Extract the (X, Y) coordinate from the center of the cell holding the provided text.  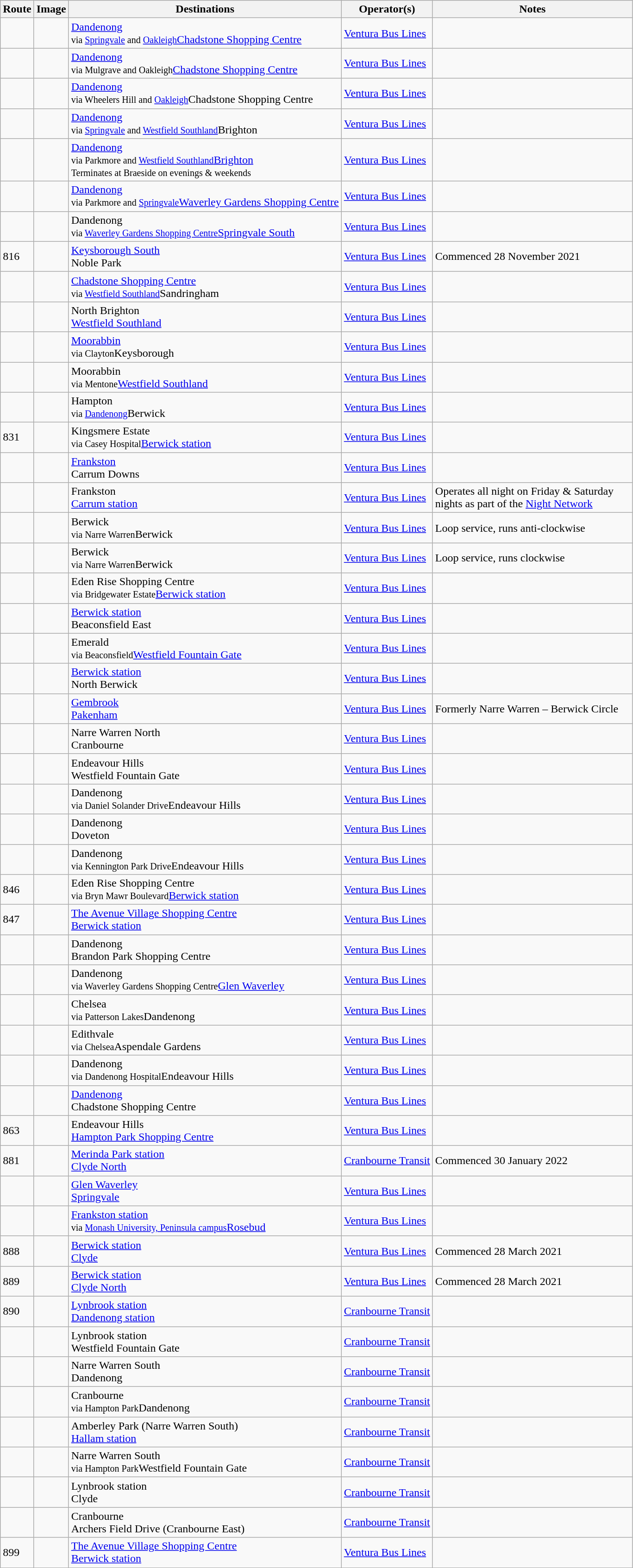
Endeavour HillsWestfield Fountain Gate (205, 769)
Lynbrook stationClyde (205, 1492)
Eden Rise Shopping Centrevia Bryn Mawr BoulevardBerwick station (205, 889)
DandenongChadstone Shopping Centre (205, 1101)
FrankstonCarrum Downs (205, 468)
Image (51, 9)
Berwick stationClyde (205, 1251)
Eden Rise Shopping Centrevia Bridgewater EstateBerwick station (205, 588)
831 (17, 437)
Loop service, runs anti-clockwise (533, 528)
846 (17, 889)
847 (17, 920)
881 (17, 1161)
888 (17, 1251)
Berwick stationBeaconsfield East (205, 618)
Notes (533, 9)
Narre Warren Southvia Hampton ParkWestfield Fountain Gate (205, 1462)
Dandenongvia Waverley Gardens Shopping CentreGlen Waverley (205, 980)
CranbourneArchers Field Drive (Cranbourne East) (205, 1522)
Hamptonvia DandenongBerwick (205, 408)
Route (17, 9)
Merinda Park stationClyde North (205, 1161)
Dandenongvia Mulgrave and OakleighChadstone Shopping Centre (205, 63)
Chadstone Shopping Centrevia Westfield SouthlandSandringham (205, 286)
Dandenongvia Daniel Solander DriveEndeavour Hills (205, 799)
Lynbrook stationDandenong station (205, 1311)
863 (17, 1130)
DandenongBrandon Park Shopping Centre (205, 950)
Destinations (205, 9)
Dandenongvia Springvale and OakleighChadstone Shopping Centre (205, 33)
Edithvalevia ChelseaAspendale Gardens (205, 1040)
Lynbrook stationWestfield Fountain Gate (205, 1341)
Emeraldvia BeaconsfieldWestfield Fountain Gate (205, 649)
Dandenongvia Parkmore and SpringvaleWaverley Gardens Shopping Centre (205, 196)
816 (17, 257)
DandenongDoveton (205, 829)
Cranbournevia Hampton ParkDandenong (205, 1402)
890 (17, 1311)
Operates all night on Friday & Saturday nights as part of the Night Network (533, 497)
Frankston stationvia Monash University, Peninsula campusRosebud (205, 1221)
Glen WaverleySpringvale (205, 1190)
Dandenongvia Dandenong HospitalEndeavour Hills (205, 1070)
Kingsmere Estatevia Casey HospitalBerwick station (205, 437)
889 (17, 1281)
Berwick stationNorth Berwick (205, 678)
Commenced 28 November 2021 (533, 257)
Moorabbinvia MentoneWestfield Southland (205, 377)
Dandenongvia Springvale and Westfield SouthlandBrighton (205, 123)
Narre Warren SouthDandenong (205, 1372)
Berwick stationClyde North (205, 1281)
Chelseavia Patterson LakesDandenong (205, 1010)
899 (17, 1553)
FrankstonCarrum station (205, 497)
Formerly Narre Warren – Berwick Circle (533, 709)
Amberley Park (Narre Warren South)Hallam station (205, 1432)
Commenced 30 January 2022 (533, 1161)
Narre Warren NorthCranbourne (205, 738)
Endeavour HillsHampton Park Shopping Centre (205, 1130)
Operator(s) (387, 9)
Dandenongvia Kennington Park DriveEndeavour Hills (205, 859)
Dandenongvia Waverley Gardens Shopping CentreSpringvale South (205, 226)
Keysborough SouthNoble Park (205, 257)
Dandenongvia Wheelers Hill and OakleighChadstone Shopping Centre (205, 94)
North BrightonWestfield Southland (205, 317)
GembrookPakenham (205, 709)
Dandenongvia Parkmore and Westfield SouthlandBrighton Terminates at Braeside on evenings & weekends (205, 160)
Loop service, runs clockwise (533, 558)
Moorabbinvia ClaytonKeysborough (205, 346)
